Find where the given text appears and provide that cell's center as [X, Y] coordinate. 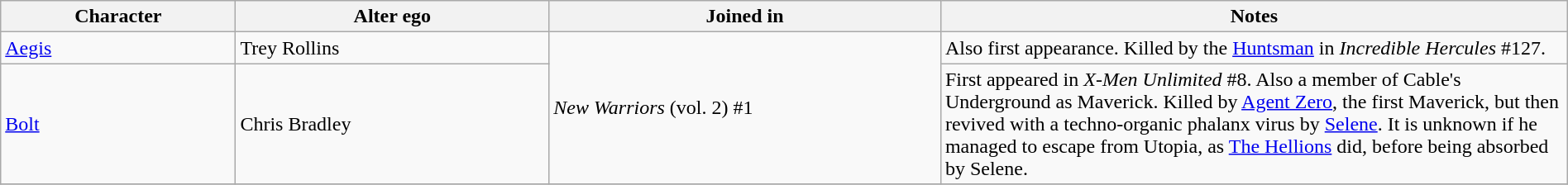
New Warriors (vol. 2) #1 [745, 108]
Also first appearance. Killed by the Huntsman in Incredible Hercules #127. [1254, 48]
Alter ego [392, 17]
Trey Rollins [392, 48]
Chris Bradley [392, 124]
Character [118, 17]
Joined in [745, 17]
Bolt [118, 124]
Aegis [118, 48]
Notes [1254, 17]
